Pinpoint the cell where the given text exists, returning its [X, Y] midpoint coordinate. 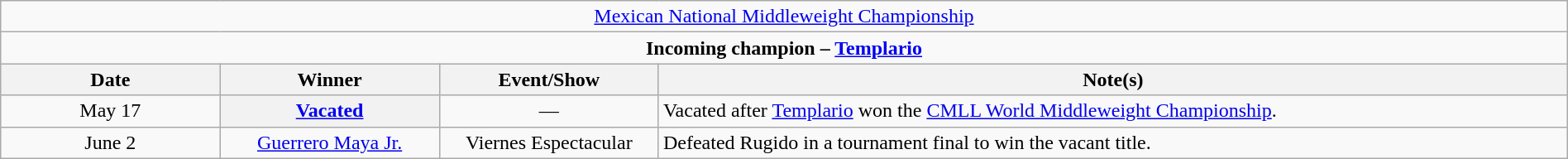
Vacated after Templario won the CMLL World Middleweight Championship. [1113, 111]
Winner [329, 79]
Date [111, 79]
Vacated [329, 111]
Mexican National Middleweight Championship [784, 17]
Defeated Rugido in a tournament final to win the vacant title. [1113, 142]
Guerrero Maya Jr. [329, 142]
Note(s) [1113, 79]
May 17 [111, 111]
Incoming champion – Templario [784, 48]
— [549, 111]
Event/Show [549, 79]
June 2 [111, 142]
Viernes Espectacular [549, 142]
